Locate the cell with the specified text and output its (X, Y) center coordinate. 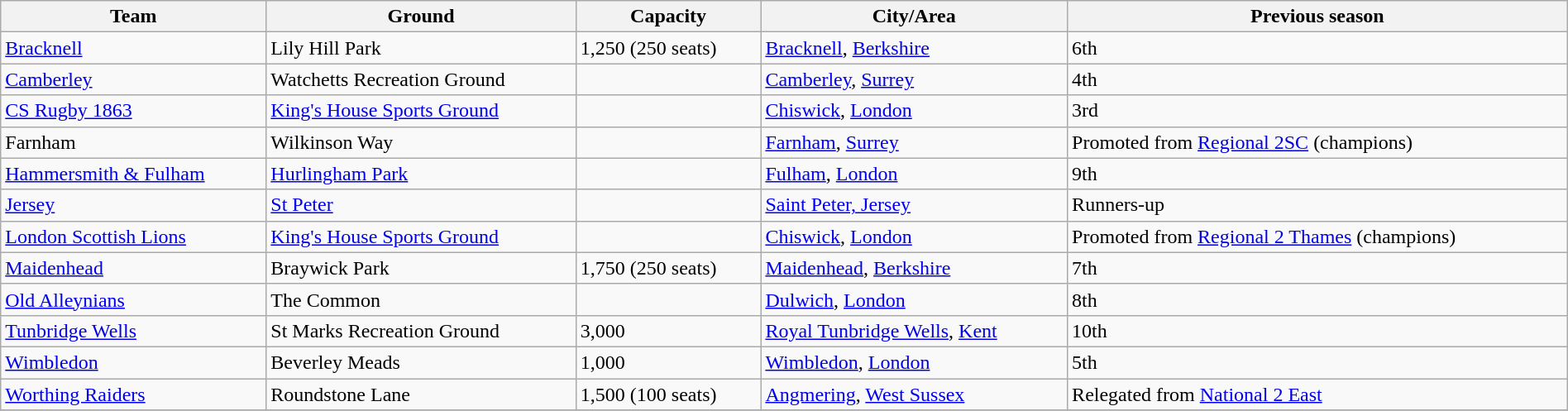
Wimbledon, London (915, 362)
Dulwich, London (915, 299)
3,000 (668, 331)
Beverley Meads (422, 362)
5th (1318, 362)
Jersey (134, 205)
10th (1318, 331)
Tunbridge Wells (134, 331)
7th (1318, 268)
Wimbledon (134, 362)
London Scottish Lions (134, 237)
Team (134, 17)
Relegated from National 2 East (1318, 394)
1,000 (668, 362)
Old Alleynians (134, 299)
Wilkinson Way (422, 142)
Maidenhead, Berkshire (915, 268)
Hammersmith & Fulham (134, 174)
Roundstone Lane (422, 394)
Promoted from Regional 2SC (champions) (1318, 142)
Camberley, Surrey (915, 79)
4th (1318, 79)
6th (1318, 48)
Watchetts Recreation Ground (422, 79)
City/Area (915, 17)
3rd (1318, 111)
Hurlingham Park (422, 174)
Camberley (134, 79)
Ground (422, 17)
Lily Hill Park (422, 48)
The Common (422, 299)
Fulham, London (915, 174)
1,750 (250 seats) (668, 268)
Worthing Raiders (134, 394)
Saint Peter, Jersey (915, 205)
Capacity (668, 17)
1,250 (250 seats) (668, 48)
Runners-up (1318, 205)
CS Rugby 1863 (134, 111)
9th (1318, 174)
Bracknell, Berkshire (915, 48)
Angmering, West Sussex (915, 394)
Promoted from Regional 2 Thames (champions) (1318, 237)
Farnham, Surrey (915, 142)
Bracknell (134, 48)
Braywick Park (422, 268)
Royal Tunbridge Wells, Kent (915, 331)
1,500 (100 seats) (668, 394)
Maidenhead (134, 268)
St Peter (422, 205)
Farnham (134, 142)
8th (1318, 299)
St Marks Recreation Ground (422, 331)
Previous season (1318, 17)
